Detect which cell encompasses the target text, then output its (x, y) center coordinate. 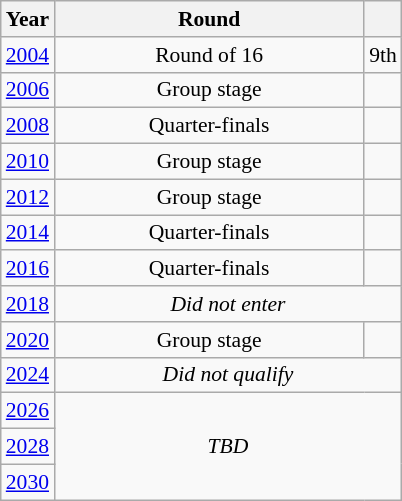
2014 (28, 233)
Did not enter (228, 304)
2008 (28, 126)
Round (209, 19)
2018 (28, 304)
2030 (28, 482)
9th (383, 55)
2016 (28, 269)
2012 (28, 197)
2010 (28, 162)
Round of 16 (209, 55)
2006 (28, 90)
2026 (28, 411)
2004 (28, 55)
2020 (28, 340)
TBD (228, 446)
2028 (28, 447)
Year (28, 19)
Did not qualify (228, 375)
2024 (28, 375)
